Return the (x, y) coordinate for the center point of the cell that contains the specified text.  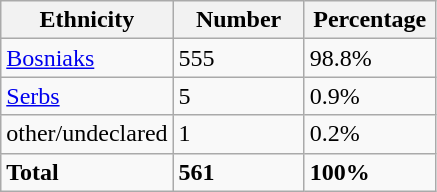
98.8% (370, 58)
5 (238, 96)
Total (87, 172)
other/undeclared (87, 134)
561 (238, 172)
0.2% (370, 134)
100% (370, 172)
Ethnicity (87, 20)
Serbs (87, 96)
1 (238, 134)
0.9% (370, 96)
555 (238, 58)
Bosniaks (87, 58)
Number (238, 20)
Percentage (370, 20)
